From the cell containing the given text, extract its center point as [X, Y] coordinate. 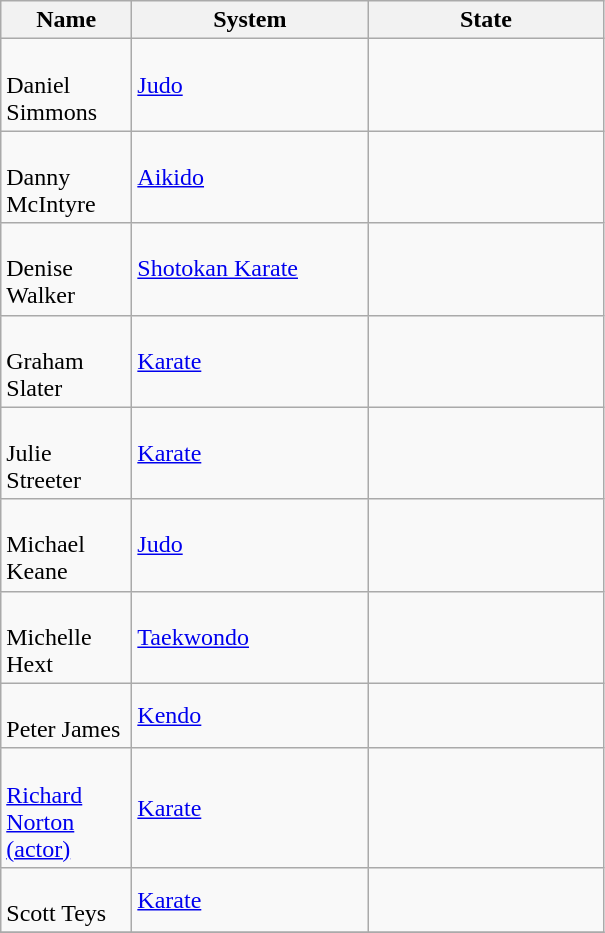
Scott Teys [66, 900]
Richard Norton (actor) [66, 808]
Graham Slater [66, 361]
Michelle Hext [66, 637]
Danny McIntyre [66, 177]
Kendo [250, 716]
Denise Walker [66, 269]
Michael Keane [66, 545]
Julie Streeter [66, 453]
State [486, 20]
Aikido [250, 177]
System [250, 20]
Name [66, 20]
Daniel Simmons [66, 85]
Peter James [66, 716]
Taekwondo [250, 637]
Shotokan Karate [250, 269]
